Locate the cell with the specified text and output its [x, y] center coordinate. 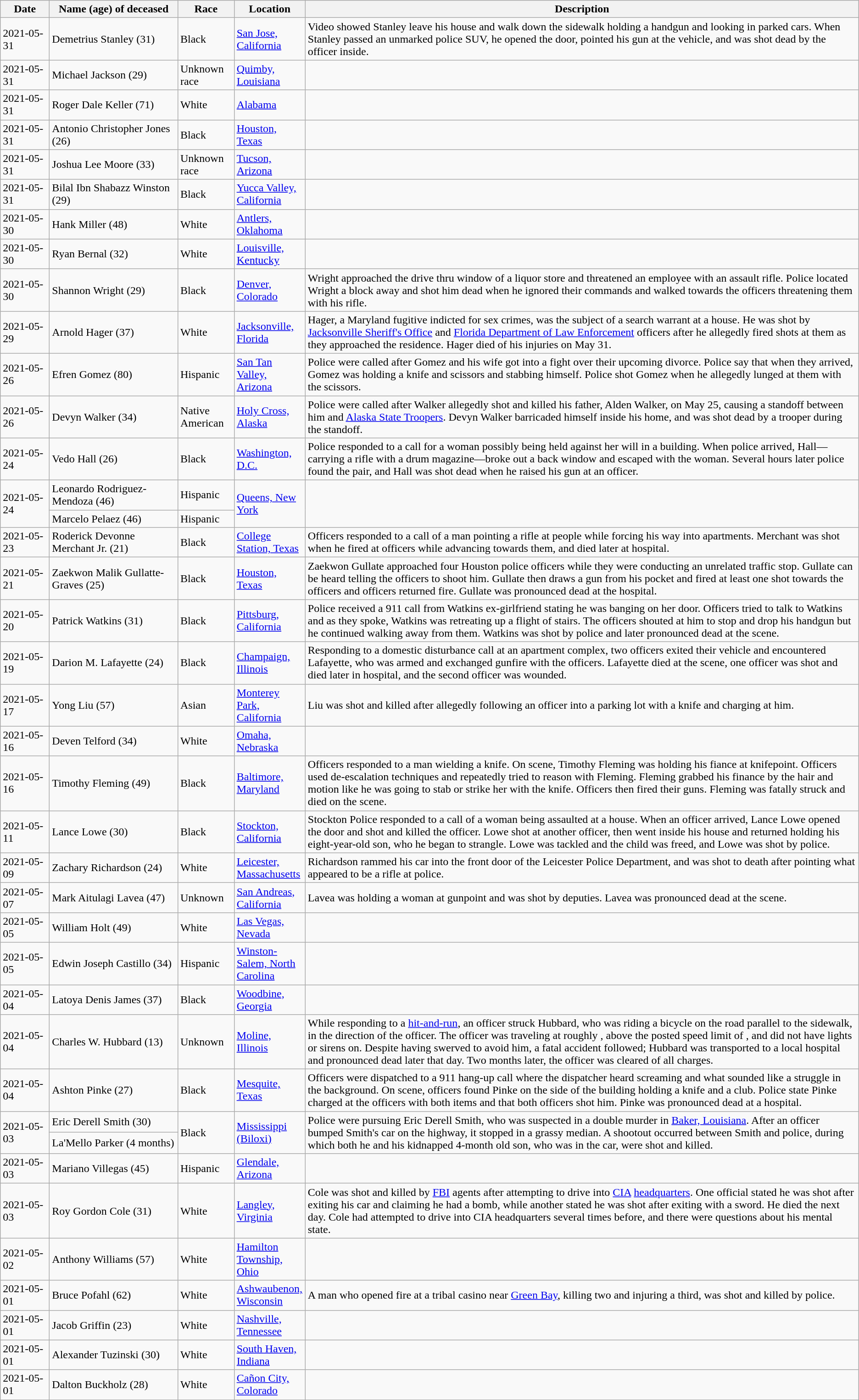
Alexander Tuzinski (30) [114, 1355]
Washington, D.C. [270, 459]
Champaign, Illinois [270, 663]
Louisville, Kentucky [270, 254]
Eric Derell Smith (30) [114, 1122]
Zaekwon Malik Gullatte-Graves (25) [114, 578]
Ryan Bernal (32) [114, 254]
2021-05-29 [25, 332]
Leonardo Rodriguez-Mendoza (46) [114, 495]
2021-05-19 [25, 663]
Queens, New York [270, 504]
Baltimore, Maryland [270, 783]
Marcelo Pelaez (46) [114, 519]
Michael Jackson (29) [114, 75]
Mariano Villegas (45) [114, 1169]
Shannon Wright (29) [114, 290]
Antonio Christopher Jones (26) [114, 135]
Monterey Park, California [270, 705]
Ashton Pinke (27) [114, 1090]
Charles W. Hubbard (13) [114, 1042]
Mark Aitulagi Lavea (47) [114, 897]
Jacksonville, Florida [270, 332]
Date [25, 9]
Jacob Griffin (23) [114, 1325]
Timothy Fleming (49) [114, 783]
Alabama [270, 105]
William Holt (49) [114, 928]
Woodbine, Georgia [270, 999]
Devyn Walker (34) [114, 417]
2021-05-07 [25, 897]
Bilal Ibn Shabazz Winston (29) [114, 194]
Denver, Colorado [270, 290]
San Tan Valley, Arizona [270, 374]
San Jose, California [270, 39]
Latoya Denis James (37) [114, 999]
Lance Lowe (30) [114, 832]
2021-05-17 [25, 705]
Native American [206, 417]
Bruce Pofahl (62) [114, 1295]
Demetrius Stanley (31) [114, 39]
Quimby, Louisiana [270, 75]
Mesquite, Texas [270, 1090]
Hank Miller (48) [114, 224]
Yucca Valley, California [270, 194]
2021-05-11 [25, 832]
Hamilton Township, Ohio [270, 1259]
Description [582, 9]
Liu was shot and killed after allegedly following an officer into a parking lot with a knife and charging at him. [582, 705]
Edwin Joseph Castillo (34) [114, 963]
Stockton, California [270, 832]
2021-05-21 [25, 578]
Leicester, Massachusetts [270, 868]
San Andreas, California [270, 897]
Pittsburg, California [270, 621]
Vedo Hall (26) [114, 459]
Dalton Buckholz (28) [114, 1384]
Deven Telford (34) [114, 741]
Omaha, Nebraska [270, 741]
Race [206, 9]
2021-05-23 [25, 542]
Nashville, Tennessee [270, 1325]
Roger Dale Keller (71) [114, 105]
La'Mello Parker (4 months) [114, 1143]
Tucson, Arizona [270, 164]
2021-05-02 [25, 1259]
Roy Gordon Cole (31) [114, 1211]
Moline, Illinois [270, 1042]
Cañon City, Colorado [270, 1384]
Asian [206, 705]
Roderick Devonne Merchant Jr. (21) [114, 542]
Lavea was holding a woman at gunpoint and was shot by deputies. Lavea was pronounced dead at the scene. [582, 897]
A man who opened fire at a tribal casino near Green Bay, killing two and injuring a third, was shot and killed by police. [582, 1295]
Name (age) of deceased [114, 9]
Yong Liu (57) [114, 705]
Joshua Lee Moore (33) [114, 164]
College Station, Texas [270, 542]
Winston-Salem, North Carolina [270, 963]
2021-05-09 [25, 868]
Zachary Richardson (24) [114, 868]
Patrick Watkins (31) [114, 621]
Darion M. Lafayette (24) [114, 663]
Langley, Virginia [270, 1211]
Location [270, 9]
Efren Gomez (80) [114, 374]
Anthony Williams (57) [114, 1259]
Antlers, Oklahoma [270, 224]
Ashwaubenon, Wisconsin [270, 1295]
South Haven, Indiana [270, 1355]
Glendale, Arizona [270, 1169]
Las Vegas, Nevada [270, 928]
Holy Cross, Alaska [270, 417]
2021-05-20 [25, 621]
Mississippi (Biloxi) [270, 1133]
Arnold Hager (37) [114, 332]
